Detect which cell encompasses the target text, then output its (X, Y) center coordinate. 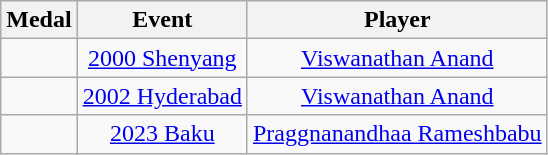
Event (162, 20)
Player (397, 20)
Medal (39, 20)
2000 Shenyang (162, 58)
2023 Baku (162, 134)
2002 Hyderabad (162, 96)
Praggnanandhaa Rameshbabu (397, 134)
